Scan for the cell matching the given text and deliver its [x, y] coordinate at center. 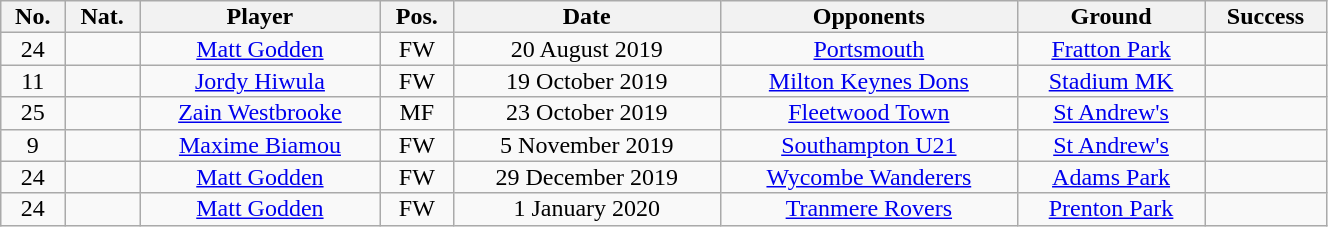
Success [1266, 17]
Player [260, 17]
Wycombe Wanderers [868, 177]
Southampton U21 [868, 145]
Portsmouth [868, 49]
20 August 2019 [586, 49]
9 [33, 145]
11 [33, 81]
1 January 2020 [586, 209]
29 December 2019 [586, 177]
Tranmere Rovers [868, 209]
23 October 2019 [586, 113]
Zain Westbrooke [260, 113]
Milton Keynes Dons [868, 81]
Fleetwood Town [868, 113]
5 November 2019 [586, 145]
Adams Park [1112, 177]
19 October 2019 [586, 81]
Nat. [102, 17]
Date [586, 17]
Fratton Park [1112, 49]
No. [33, 17]
MF [416, 113]
25 [33, 113]
Pos. [416, 17]
Prenton Park [1112, 209]
Stadium MK [1112, 81]
Ground [1112, 17]
Opponents [868, 17]
Jordy Hiwula [260, 81]
Maxime Biamou [260, 145]
